Find where the given text appears and provide that cell's center as [X, Y] coordinate. 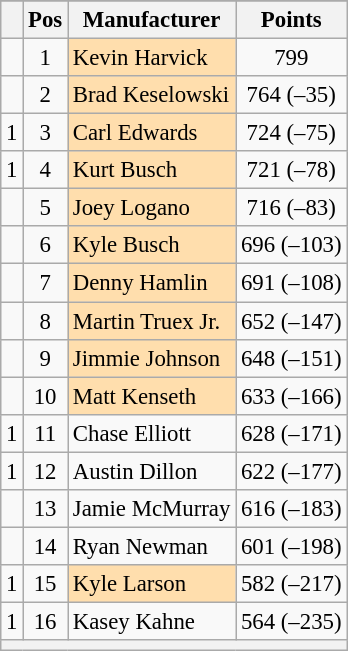
628 (–171) [292, 433]
799 [292, 58]
3 [46, 133]
724 (–75) [292, 133]
12 [46, 471]
601 (–198) [292, 546]
5 [46, 208]
Carl Edwards [152, 133]
721 (–78) [292, 170]
Jamie McMurray [152, 509]
633 (–166) [292, 396]
Kyle Larson [152, 584]
Kyle Busch [152, 245]
4 [46, 170]
Pos [46, 20]
648 (–151) [292, 358]
15 [46, 584]
Brad Keselowski [152, 95]
10 [46, 396]
Martin Truex Jr. [152, 321]
Manufacturer [152, 20]
Austin Dillon [152, 471]
Jimmie Johnson [152, 358]
Chase Elliott [152, 433]
Points [292, 20]
Matt Kenseth [152, 396]
582 (–217) [292, 584]
6 [46, 245]
Kevin Harvick [152, 58]
Ryan Newman [152, 546]
Denny Hamlin [152, 283]
622 (–177) [292, 471]
13 [46, 509]
7 [46, 283]
691 (–108) [292, 283]
564 (–235) [292, 621]
9 [46, 358]
8 [46, 321]
11 [46, 433]
16 [46, 621]
Kurt Busch [152, 170]
Kasey Kahne [152, 621]
Joey Logano [152, 208]
652 (–147) [292, 321]
14 [46, 546]
764 (–35) [292, 95]
2 [46, 95]
696 (–103) [292, 245]
616 (–183) [292, 509]
716 (–83) [292, 208]
